Capture the cell that displays the provided text and extract its [x, y] central coordinate. 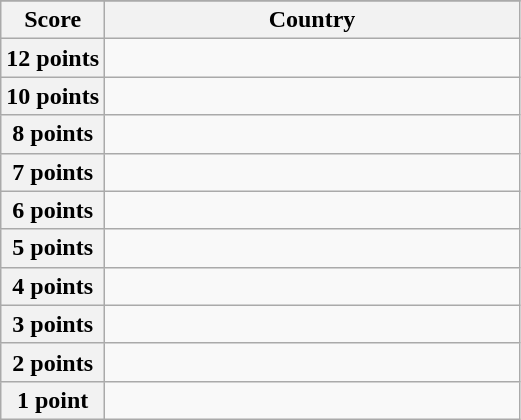
6 points [53, 210]
Country [312, 20]
4 points [53, 286]
Score [53, 20]
12 points [53, 58]
5 points [53, 248]
3 points [53, 324]
2 points [53, 362]
10 points [53, 96]
7 points [53, 172]
1 point [53, 400]
8 points [53, 134]
